Find where the given text appears and provide that cell's center as [X, Y] coordinate. 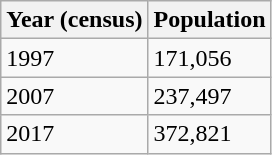
2017 [74, 134]
Year (census) [74, 20]
2007 [74, 96]
372,821 [210, 134]
171,056 [210, 58]
237,497 [210, 96]
1997 [74, 58]
Population [210, 20]
